Detect which cell encompasses the target text, then output its (x, y) center coordinate. 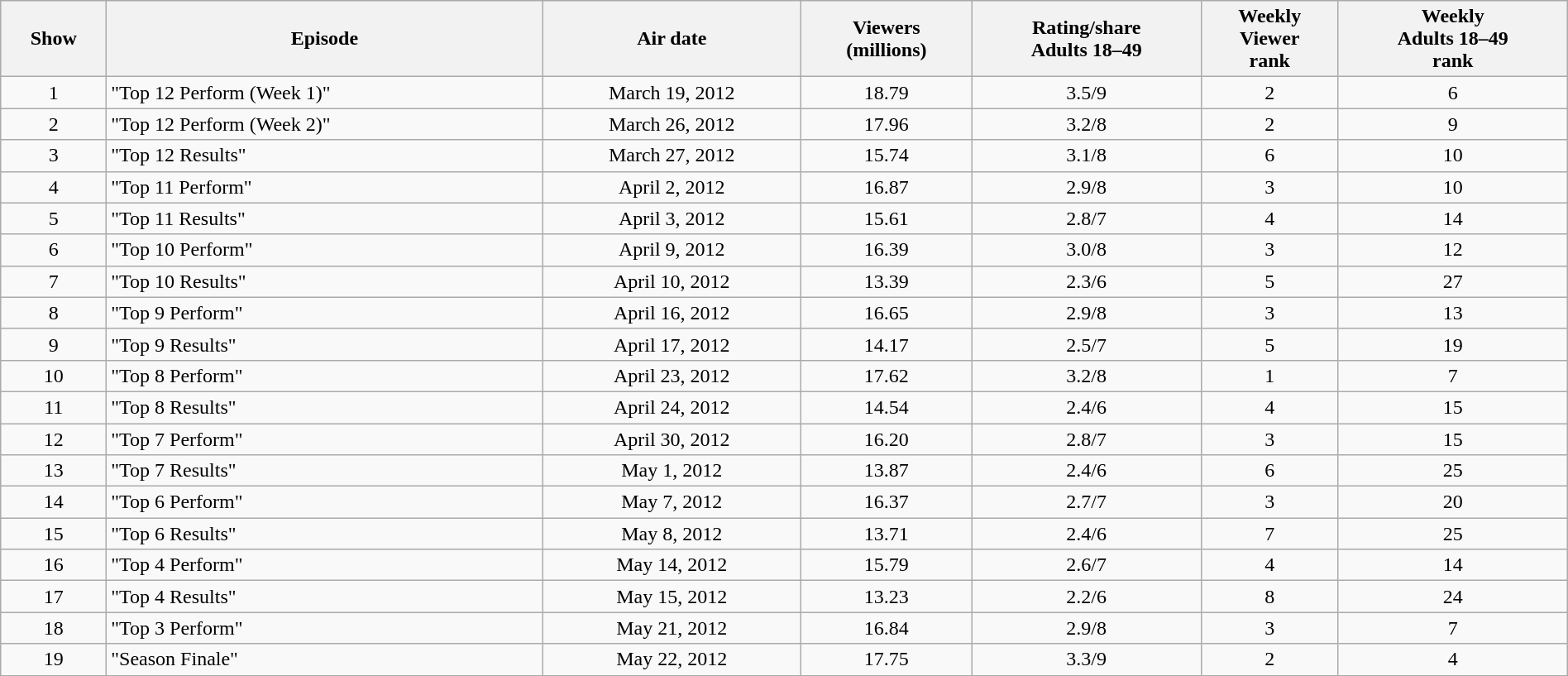
May 1, 2012 (672, 471)
April 3, 2012 (672, 218)
March 19, 2012 (672, 93)
"Top 10 Results" (324, 281)
3.0/8 (1087, 250)
WeeklyAdults 18–49rank (1452, 39)
3.1/8 (1087, 156)
3.5/9 (1087, 93)
May 15, 2012 (672, 597)
April 24, 2012 (672, 407)
April 16, 2012 (672, 313)
"Top 10 Perform" (324, 250)
13.23 (887, 597)
14.17 (887, 344)
April 17, 2012 (672, 344)
"Top 7 Perform" (324, 439)
Episode (324, 39)
April 23, 2012 (672, 376)
13.87 (887, 471)
2.7/7 (1087, 502)
16 (54, 565)
16.37 (887, 502)
"Top 7 Results" (324, 471)
May 8, 2012 (672, 534)
May 7, 2012 (672, 502)
11 (54, 407)
2.5/7 (1087, 344)
17.75 (887, 659)
"Top 8 Perform" (324, 376)
16.20 (887, 439)
16.39 (887, 250)
20 (1452, 502)
15.74 (887, 156)
Show (54, 39)
"Top 12 Perform (Week 2)" (324, 124)
13.71 (887, 534)
15.61 (887, 218)
17 (54, 597)
Viewers(millions) (887, 39)
"Top 11 Results" (324, 218)
"Season Finale" (324, 659)
"Top 4 Perform" (324, 565)
"Top 6 Results" (324, 534)
27 (1452, 281)
"Top 3 Perform" (324, 628)
March 26, 2012 (672, 124)
"Top 6 Perform" (324, 502)
2.3/6 (1087, 281)
17.62 (887, 376)
May 21, 2012 (672, 628)
April 30, 2012 (672, 439)
April 2, 2012 (672, 187)
16.65 (887, 313)
"Top 12 Perform (Week 1)" (324, 93)
"Top 9 Perform" (324, 313)
"Top 12 Results" (324, 156)
18.79 (887, 93)
March 27, 2012 (672, 156)
"Top 4 Results" (324, 597)
Rating/shareAdults 18–49 (1087, 39)
18 (54, 628)
2.6/7 (1087, 565)
"Top 9 Results" (324, 344)
"Top 8 Results" (324, 407)
2.2/6 (1087, 597)
24 (1452, 597)
Air date (672, 39)
16.87 (887, 187)
13.39 (887, 281)
WeeklyViewerrank (1269, 39)
April 10, 2012 (672, 281)
17.96 (887, 124)
May 14, 2012 (672, 565)
April 9, 2012 (672, 250)
May 22, 2012 (672, 659)
15.79 (887, 565)
3.3/9 (1087, 659)
14.54 (887, 407)
"Top 11 Perform" (324, 187)
16.84 (887, 628)
